Identify which cell holds the provided text, then report its (X, Y) central coordinate. 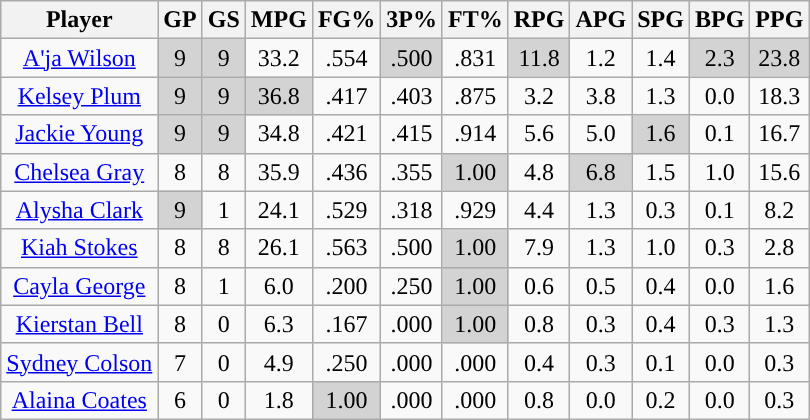
.415 (412, 134)
6 (180, 400)
0.2 (661, 400)
1.2 (601, 58)
FG% (346, 20)
.554 (346, 58)
PPG (780, 20)
.200 (346, 286)
.529 (346, 210)
1.4 (661, 58)
35.9 (278, 172)
5.0 (601, 134)
6.8 (601, 172)
7 (180, 362)
4.4 (539, 210)
.417 (346, 96)
16.7 (780, 134)
APG (601, 20)
Sydney Colson (80, 362)
Kiah Stokes (80, 248)
Alaina Coates (80, 400)
BPG (719, 20)
36.8 (278, 96)
1.8 (278, 400)
Player (80, 20)
6.3 (278, 324)
.914 (475, 134)
.355 (412, 172)
.831 (475, 58)
3P% (412, 20)
.421 (346, 134)
2.8 (780, 248)
SPG (661, 20)
MPG (278, 20)
Kelsey Plum (80, 96)
7.9 (539, 248)
34.8 (278, 134)
.403 (412, 96)
0.6 (539, 286)
A'ja Wilson (80, 58)
.563 (346, 248)
.929 (475, 210)
2.3 (719, 58)
Kierstan Bell (80, 324)
11.8 (539, 58)
GP (180, 20)
GS (224, 20)
Jackie Young (80, 134)
15.6 (780, 172)
FT% (475, 20)
.318 (412, 210)
24.1 (278, 210)
6.0 (278, 286)
4.9 (278, 362)
33.2 (278, 58)
0.5 (601, 286)
Cayla George (80, 286)
.436 (346, 172)
.167 (346, 324)
Alysha Clark (80, 210)
RPG (539, 20)
3.2 (539, 96)
26.1 (278, 248)
23.8 (780, 58)
Chelsea Gray (80, 172)
18.3 (780, 96)
4.8 (539, 172)
8.2 (780, 210)
1.5 (661, 172)
3.8 (601, 96)
5.6 (539, 134)
.875 (475, 96)
